Search for the cell housing the specified text and yield its [x, y] center coordinate. 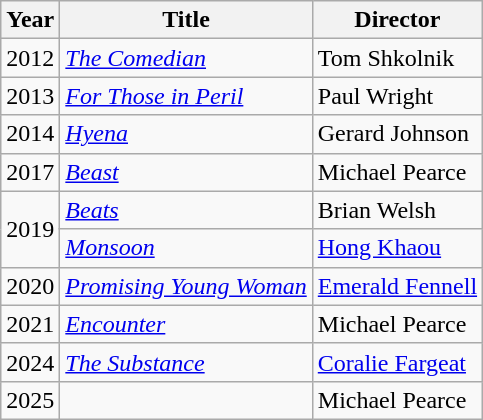
2019 [30, 229]
2020 [30, 286]
Encounter [186, 324]
The Comedian [186, 58]
Year [30, 20]
For Those in Peril [186, 96]
Title [186, 20]
2012 [30, 58]
Paul Wright [397, 96]
2017 [30, 172]
Hong Khaou [397, 248]
Brian Welsh [397, 210]
Tom Shkolnik [397, 58]
2025 [30, 400]
The Substance [186, 362]
Promising Young Woman [186, 286]
Director [397, 20]
Emerald Fennell [397, 286]
2013 [30, 96]
Hyena [186, 134]
Monsoon [186, 248]
2021 [30, 324]
Coralie Fargeat [397, 362]
Beats [186, 210]
2014 [30, 134]
2024 [30, 362]
Gerard Johnson [397, 134]
Beast [186, 172]
